Scan for the cell matching the given text and deliver its (x, y) coordinate at center. 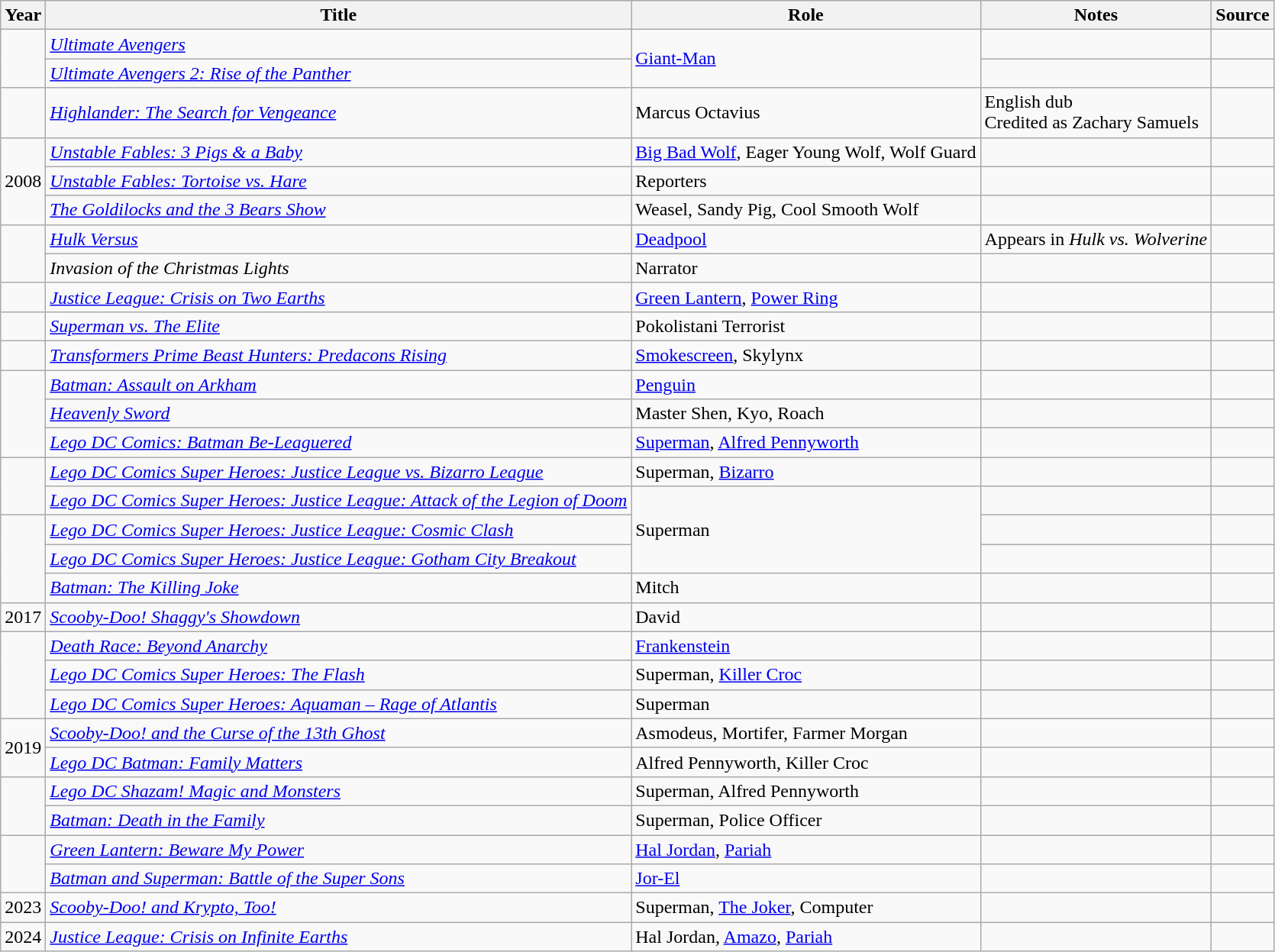
Lego DC Comics Super Heroes: The Flash (339, 675)
Green Lantern, Power Ring (806, 297)
Transformers Prime Beast Hunters: Predacons Rising (339, 355)
Superman, Police Officer (806, 820)
Reporters (806, 181)
Justice League: Crisis on Two Earths (339, 297)
Justice League: Crisis on Infinite Earths (339, 937)
Heavenly Sword (339, 414)
Ultimate Avengers (339, 44)
2023 (23, 908)
Hal Jordan, Amazo, Pariah (806, 937)
Year (23, 15)
Asmodeus, Mortifer, Farmer Morgan (806, 733)
Marcus Octavius (806, 113)
Frankenstein (806, 646)
Weasel, Sandy Pig, Cool Smooth Wolf (806, 210)
Notes (1096, 15)
Pokolistani Terrorist (806, 326)
Lego DC Comics Super Heroes: Justice League: Attack of the Legion of Doom (339, 501)
Penguin (806, 384)
Superman vs. The Elite (339, 326)
Scooby-Doo! and the Curse of the 13th Ghost (339, 733)
Scooby-Doo! Shaggy's Showdown (339, 617)
2008 (23, 181)
Giant-Man (806, 59)
English dubCredited as Zachary Samuels (1096, 113)
2017 (23, 617)
Green Lantern: Beware My Power (339, 850)
2024 (23, 937)
Alfred Pennyworth, Killer Croc (806, 762)
Source (1243, 15)
Narrator (806, 268)
Death Race: Beyond Anarchy (339, 646)
Lego DC Comics Super Heroes: Justice League: Cosmic Clash (339, 530)
Mitch (806, 588)
Lego DC Comics: Batman Be-Leaguered (339, 443)
2019 (23, 747)
Appears in Hulk vs. Wolverine (1096, 239)
Highlander: The Search for Vengeance (339, 113)
David (806, 617)
Lego DC Comics Super Heroes: Aquaman – Rage of Atlantis (339, 704)
Smokescreen, Skylynx (806, 355)
Batman and Superman: Battle of the Super Sons (339, 879)
The Goldilocks and the 3 Bears Show (339, 210)
Jor-El (806, 879)
Role (806, 15)
Big Bad Wolf, Eager Young Wolf, Wolf Guard (806, 152)
Hal Jordan, Pariah (806, 850)
Batman: The Killing Joke (339, 588)
Lego DC Batman: Family Matters (339, 762)
Master Shen, Kyo, Roach (806, 414)
Lego DC Comics Super Heroes: Justice League: Gotham City Breakout (339, 559)
Superman, Bizarro (806, 472)
Superman, Killer Croc (806, 675)
Unstable Fables: 3 Pigs & a Baby (339, 152)
Lego DC Comics Super Heroes: Justice League vs. Bizarro League (339, 472)
Batman: Death in the Family (339, 820)
Hulk Versus (339, 239)
Unstable Fables: Tortoise vs. Hare (339, 181)
Title (339, 15)
Scooby-Doo! and Krypto, Too! (339, 908)
Batman: Assault on Arkham (339, 384)
Invasion of the Christmas Lights (339, 268)
Deadpool (806, 239)
Ultimate Avengers 2: Rise of the Panther (339, 73)
Lego DC Shazam! Magic and Monsters (339, 791)
Superman, The Joker, Computer (806, 908)
